Determine the [X, Y] coordinate at the center of the cell enclosing the given text.  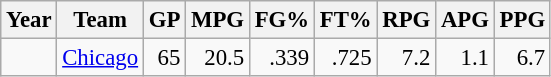
.725 [346, 58]
.339 [282, 58]
RPG [406, 20]
FG% [282, 20]
Year [29, 20]
APG [466, 20]
FT% [346, 20]
20.5 [218, 58]
MPG [218, 20]
Chicago [100, 58]
PPG [522, 20]
1.1 [466, 58]
6.7 [522, 58]
7.2 [406, 58]
65 [164, 58]
GP [164, 20]
Team [100, 20]
